Pinpoint the cell where the given text exists, returning its (X, Y) midpoint coordinate. 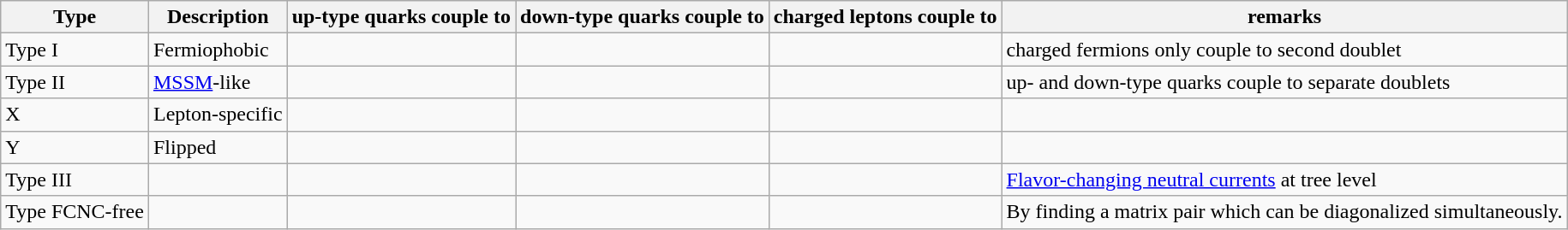
MSSM-like (218, 82)
Flavor-changing neutral currents at tree level (1284, 180)
charged leptons couple to (885, 17)
Y (75, 147)
X (75, 115)
Type I (75, 50)
By finding a matrix pair which can be diagonalized simultaneously. (1284, 212)
Description (218, 17)
down-type quarks couple to (643, 17)
remarks (1284, 17)
Fermiophobic (218, 50)
up-type quarks couple to (401, 17)
Lepton-specific (218, 115)
charged fermions only couple to second doublet (1284, 50)
up- and down-type quarks couple to separate doublets (1284, 82)
Type FCNC-free (75, 212)
Type III (75, 180)
Flipped (218, 147)
Type (75, 17)
Type II (75, 82)
